Search for the cell housing the specified text and yield its [x, y] center coordinate. 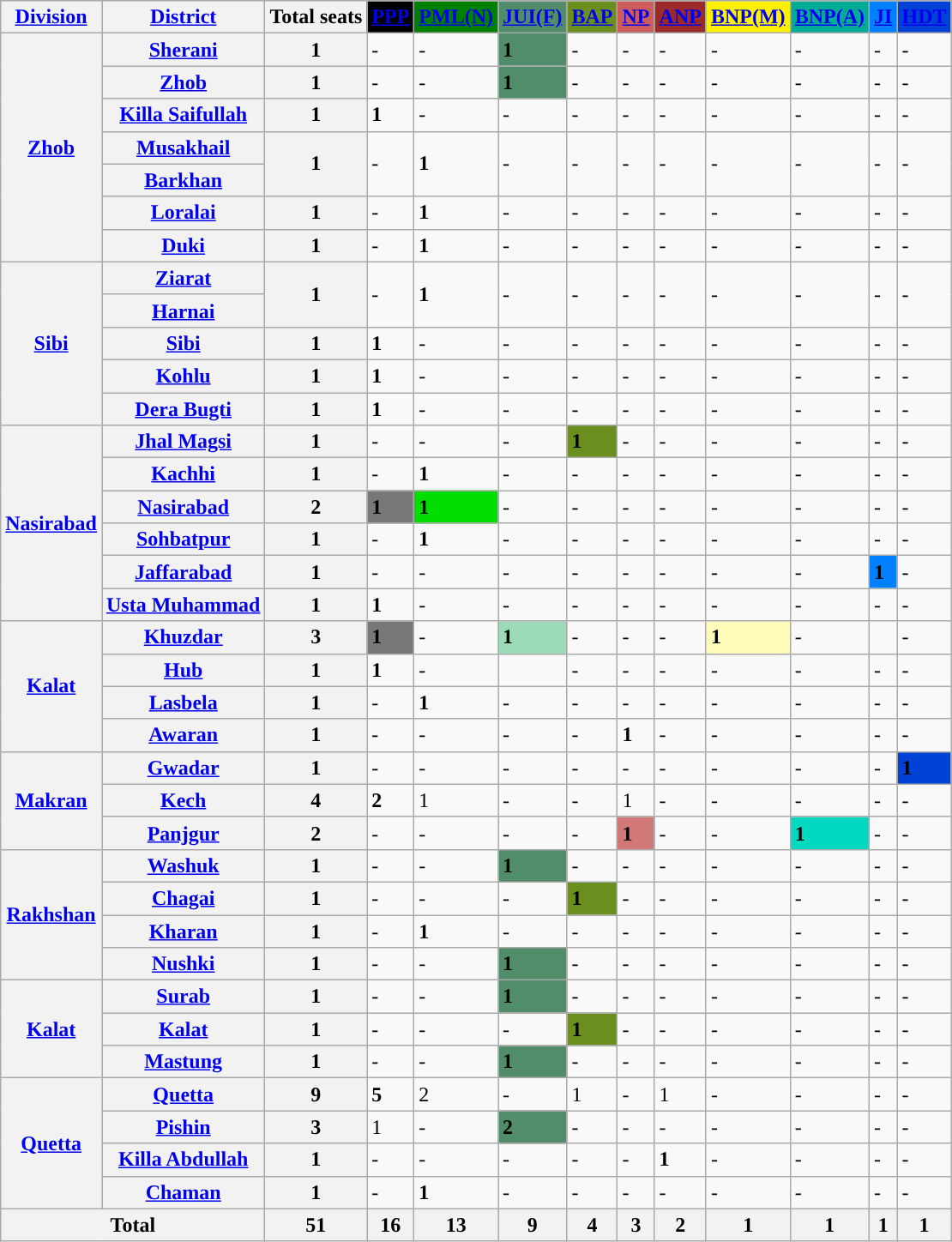
Washuk [183, 865]
Mastung [183, 1062]
Makran [51, 800]
5 [391, 1094]
BNP(M) [748, 17]
Usta Muhammad [183, 605]
Kohlu [183, 376]
Kachhi [183, 474]
Awaran [183, 735]
Dera Bugti [183, 409]
Killa Abdullah [183, 1160]
Nushki [183, 964]
Total [133, 1225]
13 [456, 1225]
Ziarat [183, 278]
PPP [391, 17]
JI [883, 17]
Total seats [316, 17]
PML(N) [456, 17]
Division [51, 17]
Pishin [183, 1127]
Sohbatpur [183, 540]
Duki [183, 245]
Jhal Magsi [183, 442]
Loralai [183, 213]
BAP [592, 17]
Kharan [183, 931]
Hub [183, 670]
Jaffarabad [183, 572]
Killa Saifullah [183, 115]
Musakhail [183, 148]
NP [636, 17]
HDT [925, 17]
ANP [680, 17]
JUI(F) [533, 17]
16 [391, 1225]
Harnai [183, 310]
Rakhshan [51, 914]
Khuzdar [183, 637]
Lasbela [183, 702]
BNP(A) [829, 17]
Gwadar [183, 768]
Chaman [183, 1192]
District [183, 17]
Kech [183, 800]
Sherani [183, 50]
Barkhan [183, 180]
Chagai [183, 898]
Surab [183, 997]
51 [316, 1225]
Panjgur [183, 833]
